Determine the (x, y) coordinate at the center of the cell enclosing the given text.  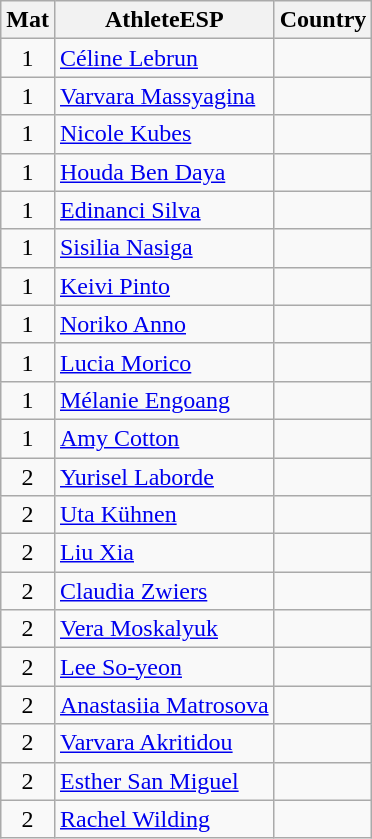
Yurisel Laborde (164, 477)
Country (323, 20)
Esther San Miguel (164, 781)
Keivi Pinto (164, 286)
Sisilia Nasiga (164, 248)
Céline Lebrun (164, 58)
AthleteESP (164, 20)
Claudia Zwiers (164, 591)
Lucia Morico (164, 362)
Vera Moskalyuk (164, 629)
Rachel Wilding (164, 819)
Noriko Anno (164, 324)
Houda Ben Daya (164, 172)
Varvara Massyagina (164, 96)
Liu Xia (164, 553)
Anastasiia Matrosova (164, 705)
Mélanie Engoang (164, 400)
Mat (28, 20)
Edinanci Silva (164, 210)
Nicole Kubes (164, 134)
Uta Kühnen (164, 515)
Lee So-yeon (164, 667)
Amy Cotton (164, 438)
Varvara Akritidou (164, 743)
